Pinpoint the cell where the given text exists, returning its (x, y) midpoint coordinate. 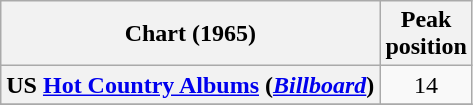
US Hot Country Albums (Billboard) (190, 85)
14 (426, 85)
Chart (1965) (190, 34)
Peakposition (426, 34)
